Search for the cell housing the specified text and yield its (X, Y) center coordinate. 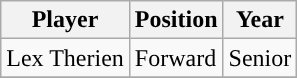
Senior (260, 58)
Year (260, 20)
Forward (176, 58)
Position (176, 20)
Lex Therien (66, 58)
Player (66, 20)
